For the text-containing cell, return its midpoint in [x, y] coordinate format. 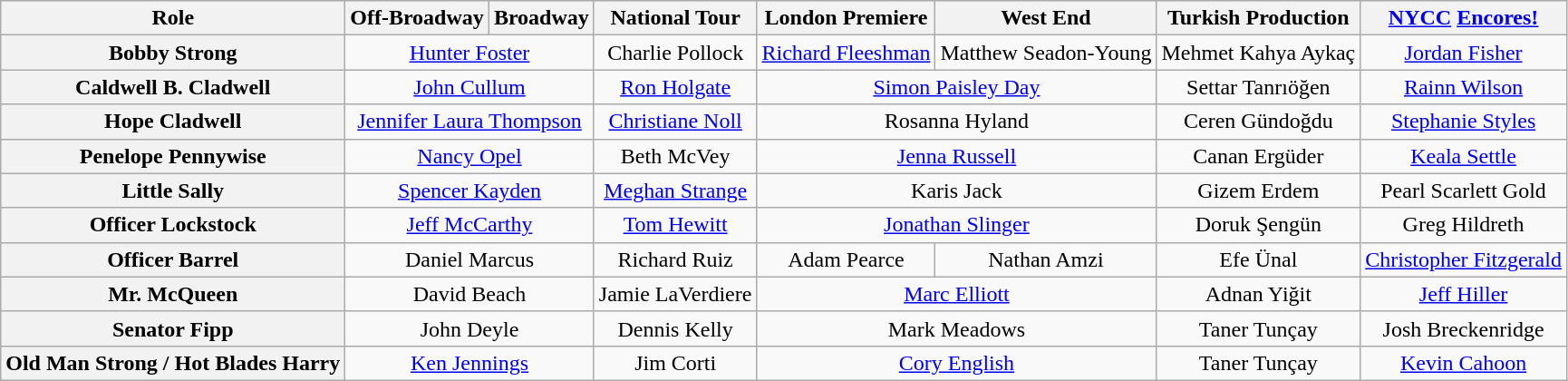
Mehmet Kahya Aykaç [1258, 53]
Penelope Pennywise [173, 156]
Christopher Fitzgerald [1464, 259]
Adam Pearce [847, 259]
Adnan Yiğit [1258, 294]
Hunter Foster [469, 53]
London Premiere [847, 18]
Old Man Strong / Hot Blades Harry [173, 363]
Jennifer Laura Thompson [469, 122]
Jamie LaVerdiere [675, 294]
Josh Breckenridge [1464, 328]
Hope Cladwell [173, 122]
Kevin Cahoon [1464, 363]
Stephanie Styles [1464, 122]
Simon Paisley Day [957, 87]
Ron Holgate [675, 87]
Cory English [957, 363]
Efe Ünal [1258, 259]
Mr. McQueen [173, 294]
NYCC Encores! [1464, 18]
Nancy Opel [469, 156]
Keala Settle [1464, 156]
Broadway [541, 18]
Beth McVey [675, 156]
John Deyle [469, 328]
Jenna Russell [957, 156]
Off-Broadway [417, 18]
Spencer Kayden [469, 190]
Tom Hewitt [675, 225]
Marc Elliott [957, 294]
Charlie Pollock [675, 53]
Karis Jack [957, 190]
West End [1046, 18]
Jeff McCarthy [469, 225]
Role [173, 18]
National Tour [675, 18]
Pearl Scarlett Gold [1464, 190]
Nathan Amzi [1046, 259]
Richard Ruiz [675, 259]
Little Sally [173, 190]
Rosanna Hyland [957, 122]
Matthew Seadon-Young [1046, 53]
Meghan Strange [675, 190]
Mark Meadows [957, 328]
Richard Fleeshman [847, 53]
Ceren Gündoğdu [1258, 122]
Jeff Hiller [1464, 294]
Dennis Kelly [675, 328]
Gizem Erdem [1258, 190]
Senator Fipp [173, 328]
Officer Lockstock [173, 225]
Jonathan Slinger [957, 225]
Doruk Şengün [1258, 225]
David Beach [469, 294]
Rainn Wilson [1464, 87]
Officer Barrel [173, 259]
Jordan Fisher [1464, 53]
Jim Corti [675, 363]
Turkish Production [1258, 18]
Christiane Noll [675, 122]
John Cullum [469, 87]
Canan Ergüder [1258, 156]
Ken Jennings [469, 363]
Daniel Marcus [469, 259]
Bobby Strong [173, 53]
Greg Hildreth [1464, 225]
Caldwell B. Cladwell [173, 87]
Settar Tanrıöğen [1258, 87]
